For the text-containing cell, return its midpoint in [x, y] coordinate format. 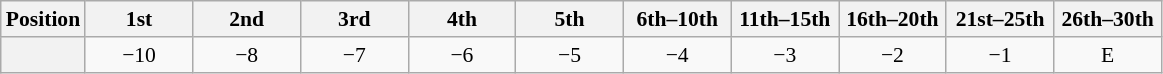
−1 [1000, 55]
−7 [354, 55]
6th–10th [677, 19]
−4 [677, 55]
−10 [139, 55]
−6 [462, 55]
−5 [570, 55]
16th–20th [893, 19]
−3 [785, 55]
3rd [354, 19]
26th–30th [1108, 19]
1st [139, 19]
−8 [247, 55]
21st–25th [1000, 19]
11th–15th [785, 19]
5th [570, 19]
−2 [893, 55]
4th [462, 19]
2nd [247, 19]
E [1108, 55]
Position [43, 19]
